Identify which cell holds the provided text, then report its (x, y) central coordinate. 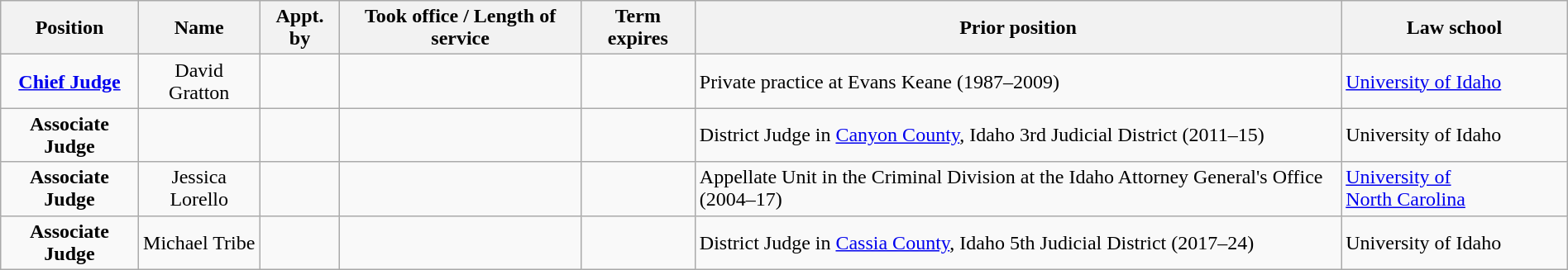
Took office / Length of service (460, 28)
Name (198, 28)
Appt. by (299, 28)
Michael Tribe (198, 243)
Jessica Lorello (198, 188)
Chief Judge (69, 81)
Law school (1455, 28)
David Gratton (198, 81)
District Judge in Cassia County, Idaho 5th Judicial District (2017–24) (1017, 243)
University of North Carolina (1455, 188)
Private practice at Evans Keane (1987–2009) (1017, 81)
District Judge in Canyon County, Idaho 3rd Judicial District (2011–15) (1017, 135)
Appellate Unit in the Criminal Division at the Idaho Attorney General's Office (2004–17) (1017, 188)
Prior position (1017, 28)
Term expires (638, 28)
Position (69, 28)
